Search for the cell housing the specified text and yield its (x, y) center coordinate. 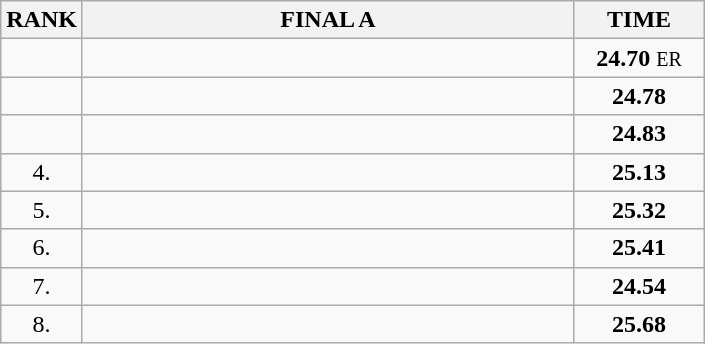
7. (42, 286)
25.32 (640, 210)
FINAL A (328, 20)
8. (42, 324)
25.13 (640, 172)
25.68 (640, 324)
5. (42, 210)
24.78 (640, 96)
6. (42, 248)
24.54 (640, 286)
25.41 (640, 248)
RANK (42, 20)
24.70 ER (640, 58)
TIME (640, 20)
24.83 (640, 134)
4. (42, 172)
